Capture the cell that displays the provided text and extract its [X, Y] central coordinate. 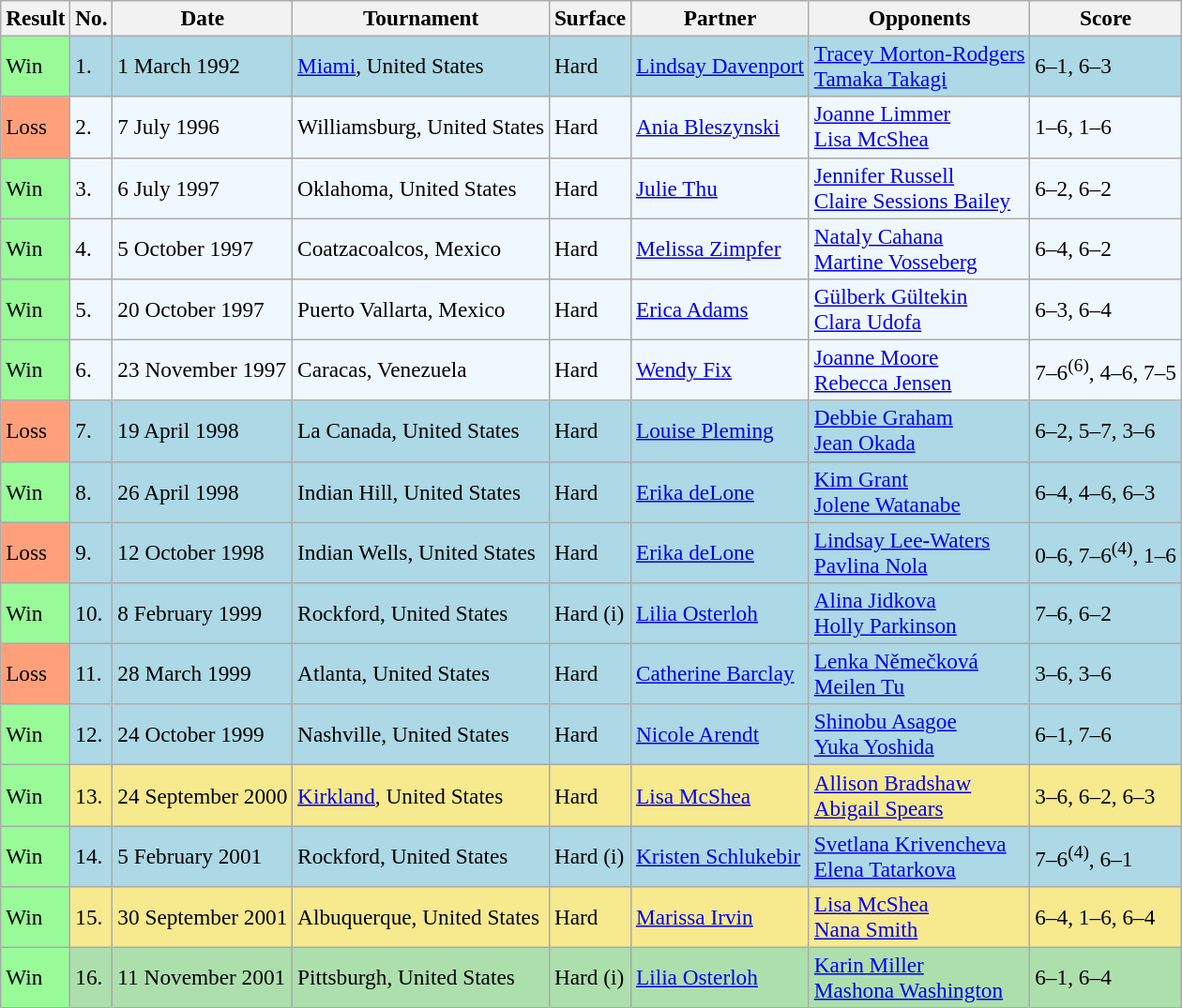
23 November 1997 [203, 369]
7–6(6), 4–6, 7–5 [1105, 369]
15. [92, 917]
7–6, 6–2 [1105, 613]
Shinobu Asagoe Yuka Yoshida [919, 735]
Erica Adams [720, 309]
6–4, 6–2 [1105, 248]
Date [203, 18]
Indian Hill, United States [421, 491]
6–1, 6–3 [1105, 66]
Lindsay Lee-Waters Pavlina Nola [919, 551]
0–6, 7–6(4), 1–6 [1105, 551]
1–6, 1–6 [1105, 128]
Nicole Arendt [720, 735]
8. [92, 491]
Albuquerque, United States [421, 917]
Svetlana Krivencheva Elena Tatarkova [919, 855]
Lenka Němečková Meilen Tu [919, 673]
Kirkland, United States [421, 795]
10. [92, 613]
Partner [720, 18]
6. [92, 369]
Alina Jidkova Holly Parkinson [919, 613]
6–4, 1–6, 6–4 [1105, 917]
5 October 1997 [203, 248]
8 February 1999 [203, 613]
Oklahoma, United States [421, 188]
7 July 1996 [203, 128]
Nashville, United States [421, 735]
Miami, United States [421, 66]
24 October 1999 [203, 735]
Surface [591, 18]
3–6, 6–2, 6–3 [1105, 795]
5. [92, 309]
Joanne Moore Rebecca Jensen [919, 369]
9. [92, 551]
28 March 1999 [203, 673]
Pittsburgh, United States [421, 977]
La Canada, United States [421, 431]
Atlanta, United States [421, 673]
6–3, 6–4 [1105, 309]
Marissa Irvin [720, 917]
Joanne Limmer Lisa McShea [919, 128]
Caracas, Venezuela [421, 369]
Lisa McShea Nana Smith [919, 917]
Williamsburg, United States [421, 128]
Julie Thu [720, 188]
6 July 1997 [203, 188]
Ania Bleszynski [720, 128]
7. [92, 431]
2. [92, 128]
26 April 1998 [203, 491]
Result [36, 18]
4. [92, 248]
Wendy Fix [720, 369]
Gülberk Gültekin Clara Udofa [919, 309]
16. [92, 977]
Coatzacoalcos, Mexico [421, 248]
1. [92, 66]
19 April 1998 [203, 431]
Louise Pleming [720, 431]
30 September 2001 [203, 917]
Tournament [421, 18]
Kristen Schlukebir [720, 855]
Lindsay Davenport [720, 66]
Debbie Graham Jean Okada [919, 431]
1 March 1992 [203, 66]
24 September 2000 [203, 795]
Catherine Barclay [720, 673]
11. [92, 673]
6–1, 6–4 [1105, 977]
Lisa McShea [720, 795]
Puerto Vallarta, Mexico [421, 309]
3. [92, 188]
6–2, 6–2 [1105, 188]
Allison Bradshaw Abigail Spears [919, 795]
20 October 1997 [203, 309]
Kim Grant Jolene Watanabe [919, 491]
7–6(4), 6–1 [1105, 855]
6–2, 5–7, 3–6 [1105, 431]
Jennifer Russell Claire Sessions Bailey [919, 188]
Melissa Zimpfer [720, 248]
Score [1105, 18]
6–4, 4–6, 6–3 [1105, 491]
12 October 1998 [203, 551]
12. [92, 735]
13. [92, 795]
5 February 2001 [203, 855]
Tracey Morton-Rodgers Tamaka Takagi [919, 66]
11 November 2001 [203, 977]
3–6, 3–6 [1105, 673]
14. [92, 855]
Indian Wells, United States [421, 551]
6–1, 7–6 [1105, 735]
Karin Miller Mashona Washington [919, 977]
Opponents [919, 18]
Nataly Cahana Martine Vosseberg [919, 248]
No. [92, 18]
